Extract the [x, y] coordinate from the center of the cell holding the provided text.  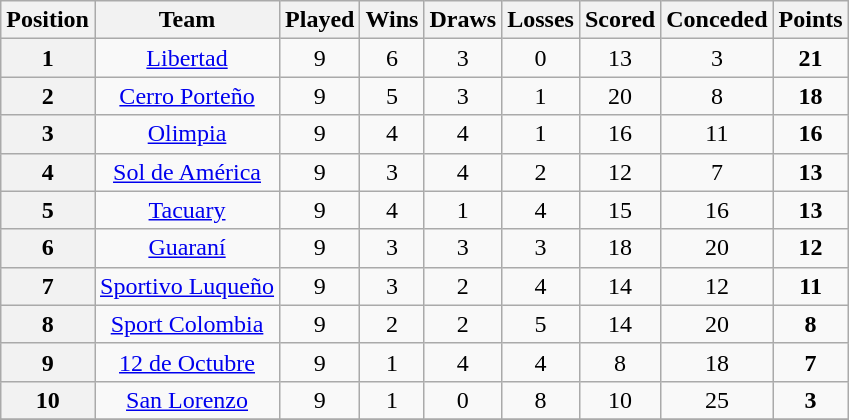
Sport Colombia [186, 324]
15 [620, 210]
25 [717, 400]
Team [186, 20]
Cerro Porteño [186, 96]
Conceded [717, 20]
Points [810, 20]
Sportivo Luqueño [186, 286]
Wins [392, 20]
Guaraní [186, 248]
12 de Octubre [186, 362]
Losses [541, 20]
San Lorenzo [186, 400]
Olimpia [186, 134]
Position [48, 20]
Played [320, 20]
Libertad [186, 58]
Sol de América [186, 172]
21 [810, 58]
Draws [463, 20]
Tacuary [186, 210]
Scored [620, 20]
